Provide the [X, Y] coordinate of the cell's center where the given text is located.  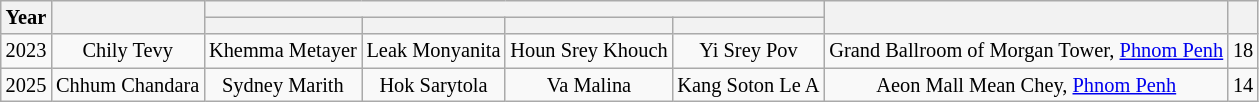
Chhum Chandara [128, 85]
Khemma Metayer [282, 51]
Year [26, 17]
Grand Ballroom of Morgan Tower, Phnom Penh [1026, 51]
2023 [26, 51]
Yi Srey Pov [749, 51]
Kang Soton Le A [749, 85]
Hok Sarytola [434, 85]
Houn Srey Khouch [588, 51]
18 [1243, 51]
14 [1243, 85]
Aeon Mall Mean Chey, Phnom Penh [1026, 85]
Leak Monyanita [434, 51]
2025 [26, 85]
Sydney Marith [282, 85]
Chily Tevy [128, 51]
Va Malina [588, 85]
